Pinpoint the cell where the given text exists, returning its [X, Y] midpoint coordinate. 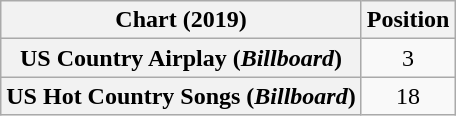
US Hot Country Songs (Billboard) [181, 96]
Chart (2019) [181, 20]
3 [408, 58]
18 [408, 96]
Position [408, 20]
US Country Airplay (Billboard) [181, 58]
